Scan for the cell matching the given text and deliver its (X, Y) coordinate at center. 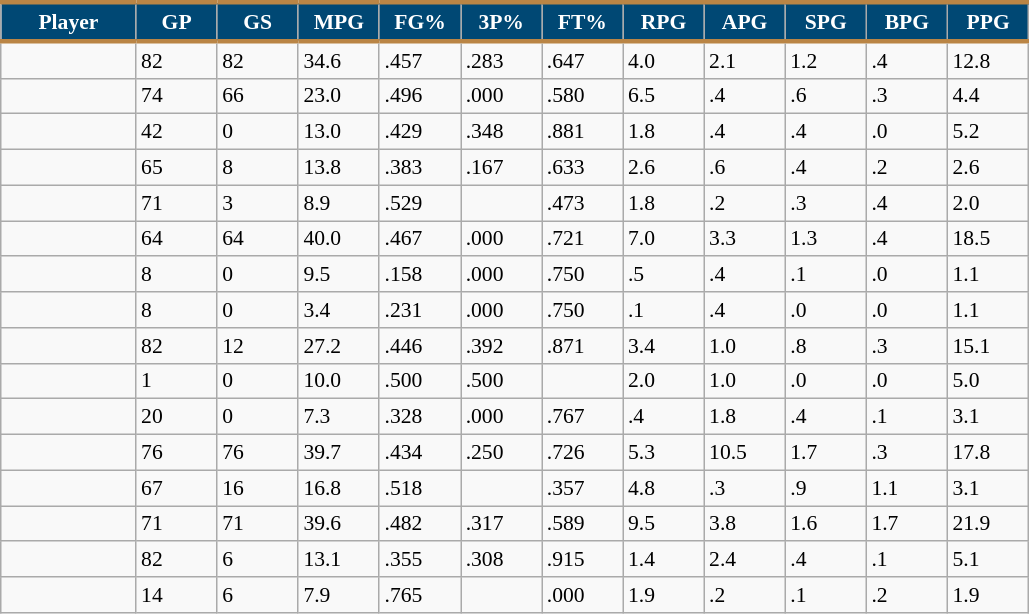
.357 (582, 488)
15.1 (988, 346)
23.0 (338, 96)
10.5 (744, 453)
17.8 (988, 453)
14 (176, 595)
3.8 (744, 524)
.496 (420, 96)
7.3 (338, 417)
.881 (582, 132)
12.8 (988, 60)
.392 (502, 346)
APG (744, 22)
.467 (420, 239)
.580 (582, 96)
34.6 (338, 60)
.726 (582, 453)
3P% (502, 22)
66 (258, 96)
65 (176, 168)
FT% (582, 22)
3.3 (744, 239)
.308 (502, 560)
.250 (502, 453)
.457 (420, 60)
5.0 (988, 381)
.473 (582, 203)
.158 (420, 275)
MPG (338, 22)
39.7 (338, 453)
27.2 (338, 346)
.518 (420, 488)
2.1 (744, 60)
7.9 (338, 595)
.434 (420, 453)
.8 (826, 346)
12 (258, 346)
4.0 (664, 60)
FG% (420, 22)
5.3 (664, 453)
.5 (664, 275)
BPG (906, 22)
7.0 (664, 239)
PPG (988, 22)
.871 (582, 346)
GS (258, 22)
4.4 (988, 96)
.721 (582, 239)
16.8 (338, 488)
6.5 (664, 96)
Player (68, 22)
2.4 (744, 560)
.765 (420, 595)
20 (176, 417)
5.2 (988, 132)
40.0 (338, 239)
.317 (502, 524)
.328 (420, 417)
18.5 (988, 239)
.647 (582, 60)
.231 (420, 310)
13.0 (338, 132)
13.1 (338, 560)
1.3 (826, 239)
.283 (502, 60)
39.6 (338, 524)
3 (258, 203)
4.8 (664, 488)
21.9 (988, 524)
5.1 (988, 560)
GP (176, 22)
67 (176, 488)
.633 (582, 168)
16 (258, 488)
1.2 (826, 60)
.355 (420, 560)
.167 (502, 168)
10.0 (338, 381)
.529 (420, 203)
RPG (664, 22)
.915 (582, 560)
1.4 (664, 560)
.767 (582, 417)
1 (176, 381)
42 (176, 132)
74 (176, 96)
13.8 (338, 168)
SPG (826, 22)
.429 (420, 132)
.482 (420, 524)
8.9 (338, 203)
1.6 (826, 524)
.589 (582, 524)
.446 (420, 346)
.9 (826, 488)
.348 (502, 132)
.383 (420, 168)
